Search for the cell housing the specified text and yield its [x, y] center coordinate. 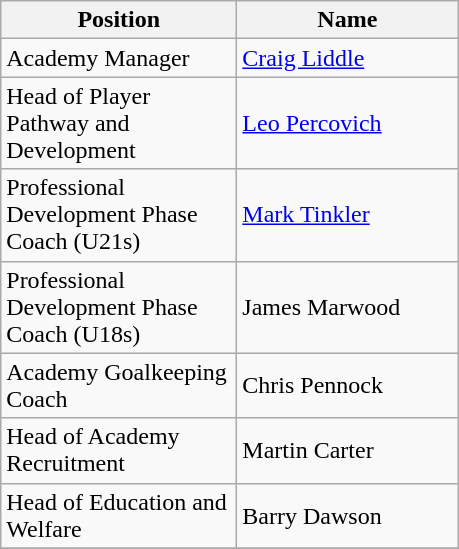
James Marwood [348, 307]
Mark Tinkler [348, 215]
Head of Academy Recruitment [119, 450]
Name [348, 20]
Head of Education and Welfare [119, 516]
Leo Percovich [348, 123]
Academy Goalkeeping Coach [119, 386]
Craig Liddle [348, 58]
Position [119, 20]
Head of Player Pathway and Development [119, 123]
Professional Development Phase Coach (U18s) [119, 307]
Academy Manager [119, 58]
Martin Carter [348, 450]
Professional Development Phase Coach (U21s) [119, 215]
Barry Dawson [348, 516]
Chris Pennock [348, 386]
